Return (x, y) of the center of cell containing provided text 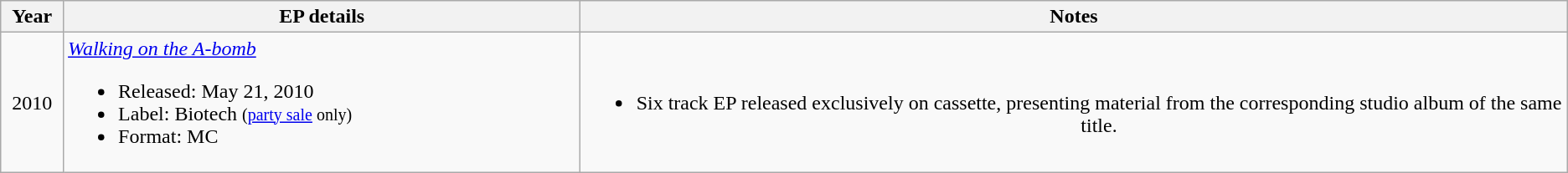
EP details (322, 17)
Walking on the A-bombReleased: May 21, 2010Label: Biotech (party sale only)Format: MC (322, 102)
Notes (1074, 17)
Six track EP released exclusively on cassette, presenting material from the corresponding studio album of the same title. (1074, 102)
2010 (32, 102)
Year (32, 17)
